Find where the given text appears and provide that cell's center as [x, y] coordinate. 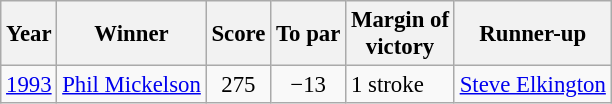
Runner-up [532, 34]
Margin ofvictory [400, 34]
Phil Mickelson [132, 85]
Year [29, 34]
Winner [132, 34]
−13 [308, 85]
Score [238, 34]
275 [238, 85]
Steve Elkington [532, 85]
To par [308, 34]
1993 [29, 85]
1 stroke [400, 85]
